Provide the (X, Y) coordinate of the cell's center where the given text is located.  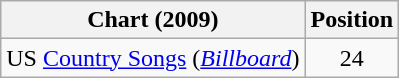
24 (352, 58)
Chart (2009) (153, 20)
Position (352, 20)
US Country Songs (Billboard) (153, 58)
